Provide the [x, y] coordinate of the cell's center where the given text is located.  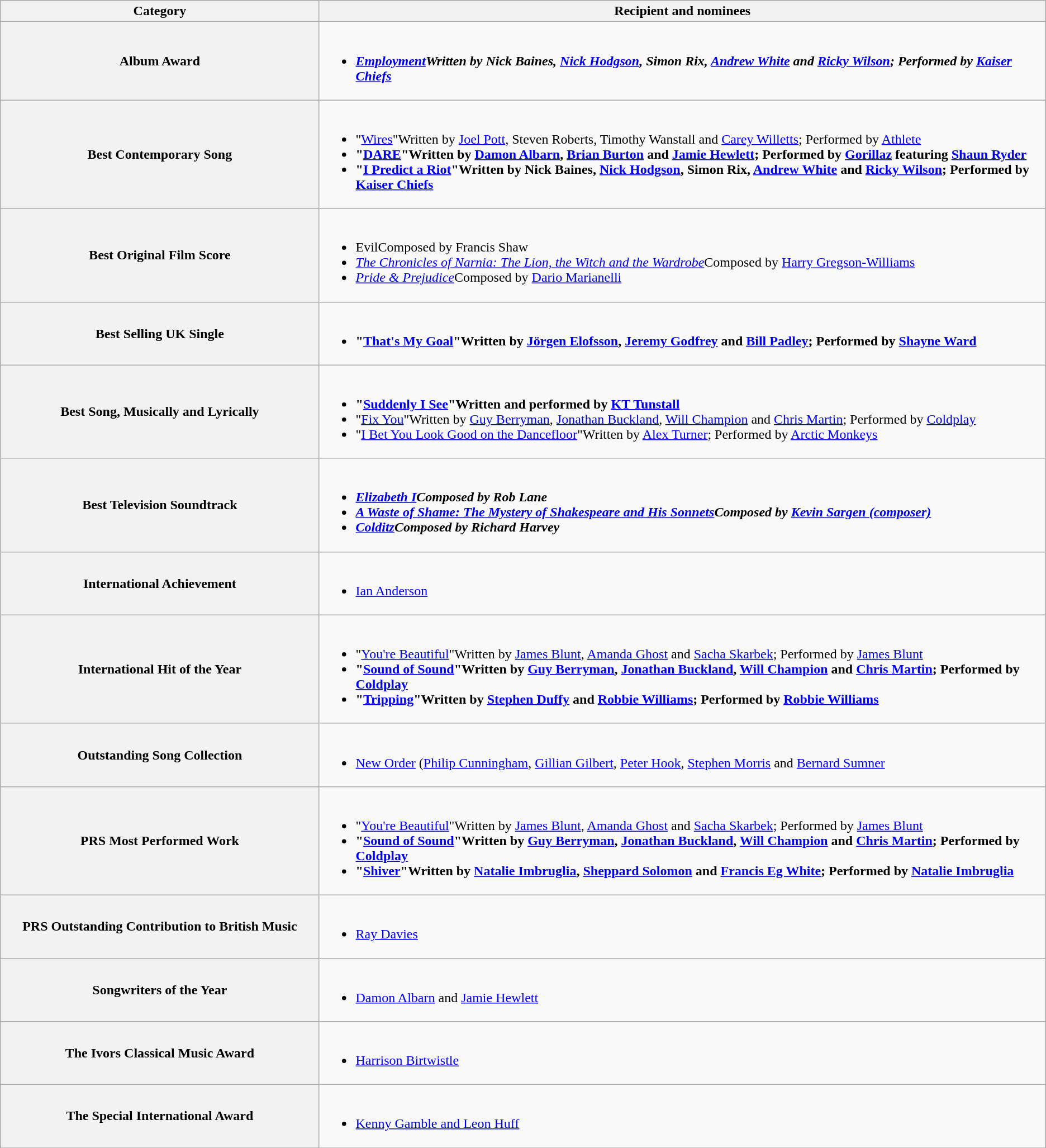
The Ivors Classical Music Award [160, 1053]
International Hit of the Year [160, 669]
Best Television Soundtrack [160, 505]
New Order (Philip Cunningham, Gillian Gilbert, Peter Hook, Stephen Morris and Bernard Sumner [682, 755]
Damon Albarn and Jamie Hewlett [682, 989]
Album Award [160, 61]
Songwriters of the Year [160, 989]
PRS Most Performed Work [160, 841]
International Achievement [160, 584]
Best Selling UK Single [160, 333]
EmploymentWritten by Nick Baines, Nick Hodgson, Simon Rix, Andrew White and Ricky Wilson; Performed by Kaiser Chiefs [682, 61]
PRS Outstanding Contribution to British Music [160, 927]
Best Contemporary Song [160, 154]
Outstanding Song Collection [160, 755]
Category [160, 11]
Best Song, Musically and Lyrically [160, 411]
Kenny Gamble and Leon Huff [682, 1117]
"That's My Goal"Written by Jörgen Elofsson, Jeremy Godfrey and Bill Padley; Performed by Shayne Ward [682, 333]
Ray Davies [682, 927]
Harrison Birtwistle [682, 1053]
The Special International Award [160, 1117]
Best Original Film Score [160, 255]
Recipient and nominees [682, 11]
Ian Anderson [682, 584]
